Extract the [X, Y] coordinate from the center of the cell holding the provided text.  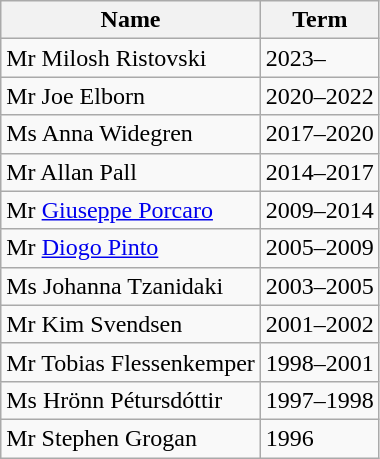
1997–1998 [320, 400]
2005–2009 [320, 248]
2023– [320, 58]
2009–2014 [320, 210]
Ms Anna Widegren [131, 134]
Ms Johanna Tzanidaki [131, 286]
Mr Joe Elborn [131, 96]
1998–2001 [320, 362]
2014–2017 [320, 172]
Term [320, 20]
Mr Stephen Grogan [131, 438]
2001–2002 [320, 324]
Name [131, 20]
Mr Giuseppe Porcaro [131, 210]
Mr Kim Svendsen [131, 324]
2003–2005 [320, 286]
1996 [320, 438]
2020–2022 [320, 96]
Mr Tobias Flessenkemper [131, 362]
2017–2020 [320, 134]
Mr Milosh Ristovski [131, 58]
Mr Diogo Pinto [131, 248]
Mr Allan Pall [131, 172]
Ms Hrönn Pétursdóttir [131, 400]
